Pinpoint the cell where the given text exists, returning its [x, y] midpoint coordinate. 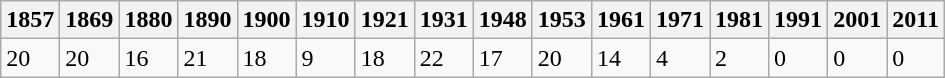
1869 [90, 20]
16 [148, 58]
1900 [266, 20]
1971 [680, 20]
1880 [148, 20]
9 [326, 58]
2 [740, 58]
1857 [30, 20]
22 [444, 58]
1961 [620, 20]
1910 [326, 20]
21 [208, 58]
1890 [208, 20]
2001 [858, 20]
14 [620, 58]
4 [680, 58]
1953 [562, 20]
1981 [740, 20]
1931 [444, 20]
1948 [502, 20]
17 [502, 58]
1921 [384, 20]
1991 [798, 20]
2011 [916, 20]
